Scan for the cell matching the given text and deliver its [X, Y] coordinate at center. 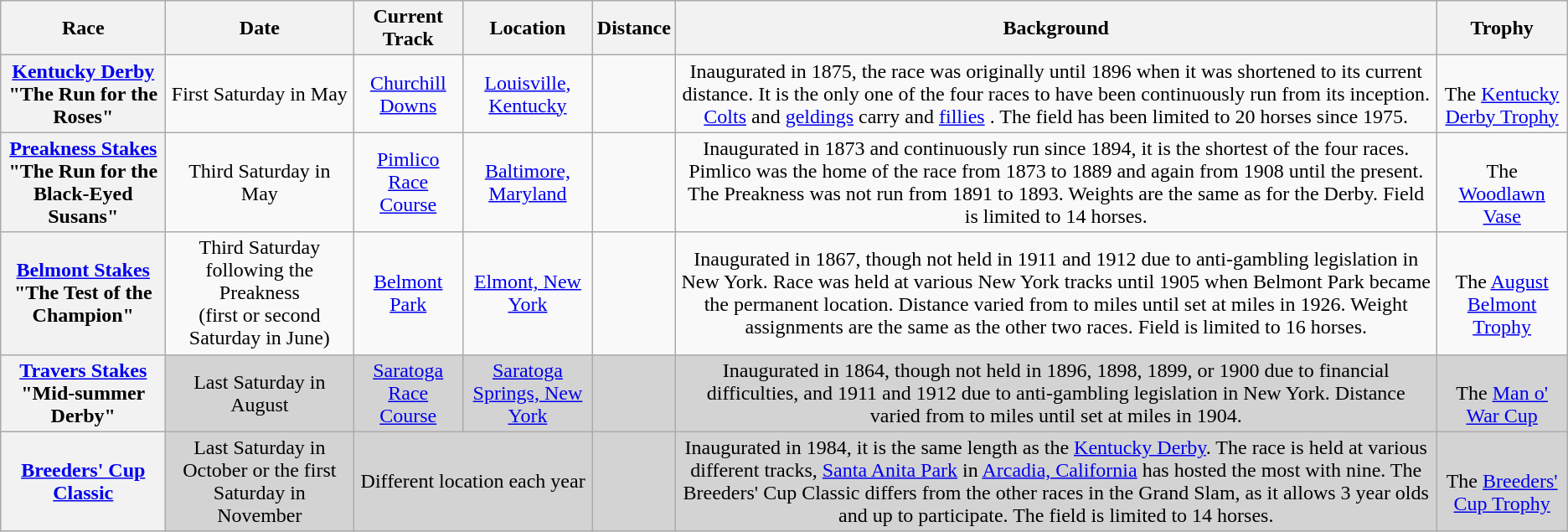
Belmont Stakes"The Test of the Champion" [84, 293]
Date [260, 28]
Elmont, New York [528, 293]
Breeders' Cup Classic [84, 481]
Saratoga Springs, New York [528, 393]
Baltimore, Maryland [528, 183]
Trophy [1502, 28]
The Woodlawn Vase [1502, 183]
Saratoga Race Course [409, 393]
Travers Stakes"Mid-summer Derby" [84, 393]
The Breeders' Cup Trophy [1502, 481]
Louisville, Kentucky [528, 94]
Pimlico Race Course [409, 183]
Third Saturday following the Preakness(first or second Saturday in June) [260, 293]
Belmont Park [409, 293]
Location [528, 28]
Last Saturday in October or the first Saturday in November [260, 481]
The Kentucky Derby Trophy [1502, 94]
Preakness Stakes"The Run for the Black-Eyed Susans" [84, 183]
Kentucky Derby"The Run for the Roses" [84, 94]
First Saturday in May [260, 94]
Churchill Downs [409, 94]
Third Saturday in May [260, 183]
Background [1055, 28]
Distance [633, 28]
The August Belmont Trophy [1502, 293]
Current Track [409, 28]
Last Saturday in August [260, 393]
The Man o' War Cup [1502, 393]
Different location each year [472, 481]
Race [84, 28]
